For the text-containing cell, return its midpoint in (x, y) coordinate format. 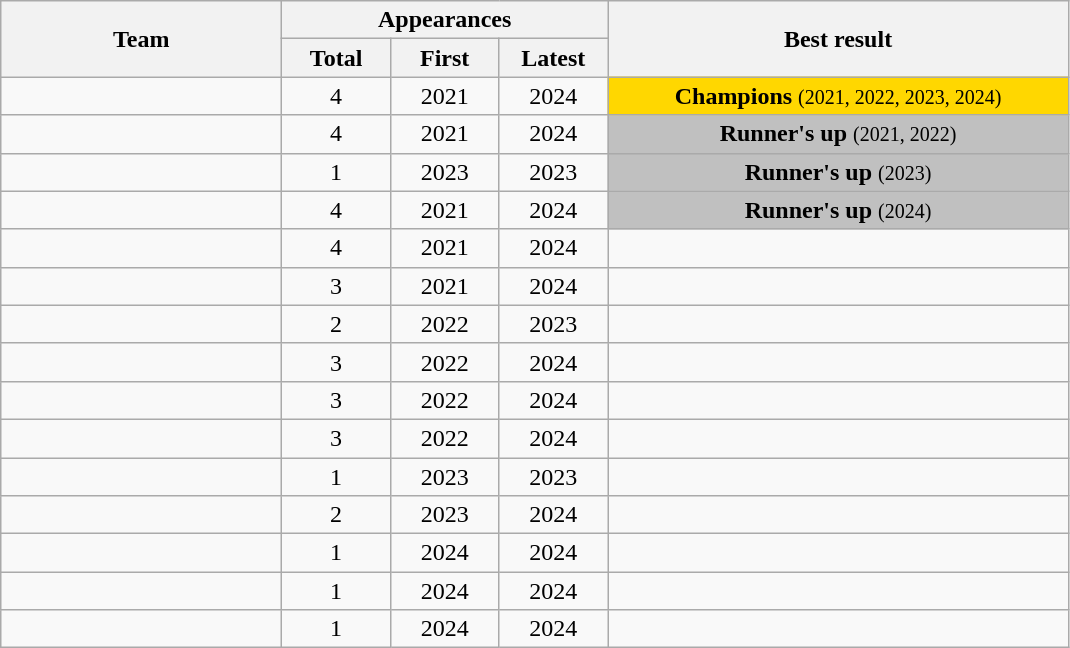
Best result (838, 39)
First (444, 58)
Runner's up (2023) (838, 172)
Total (336, 58)
Latest (554, 58)
Team (142, 39)
Appearances (445, 20)
Runner's up (2021, 2022) (838, 134)
Champions (2021, 2022, 2023, 2024) (838, 96)
Runner's up (2024) (838, 210)
